From the cell containing the given text, extract its center point as [X, Y] coordinate. 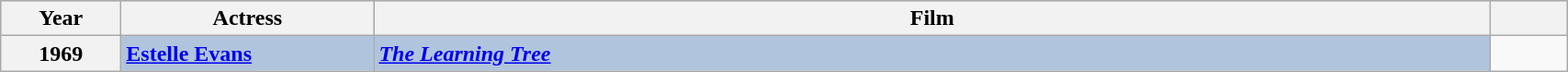
Actress [248, 18]
The Learning Tree [932, 54]
1969 [61, 54]
Year [61, 18]
Estelle Evans [248, 54]
Film [932, 18]
